Determine the [x, y] coordinate at the center of the cell enclosing the given text.  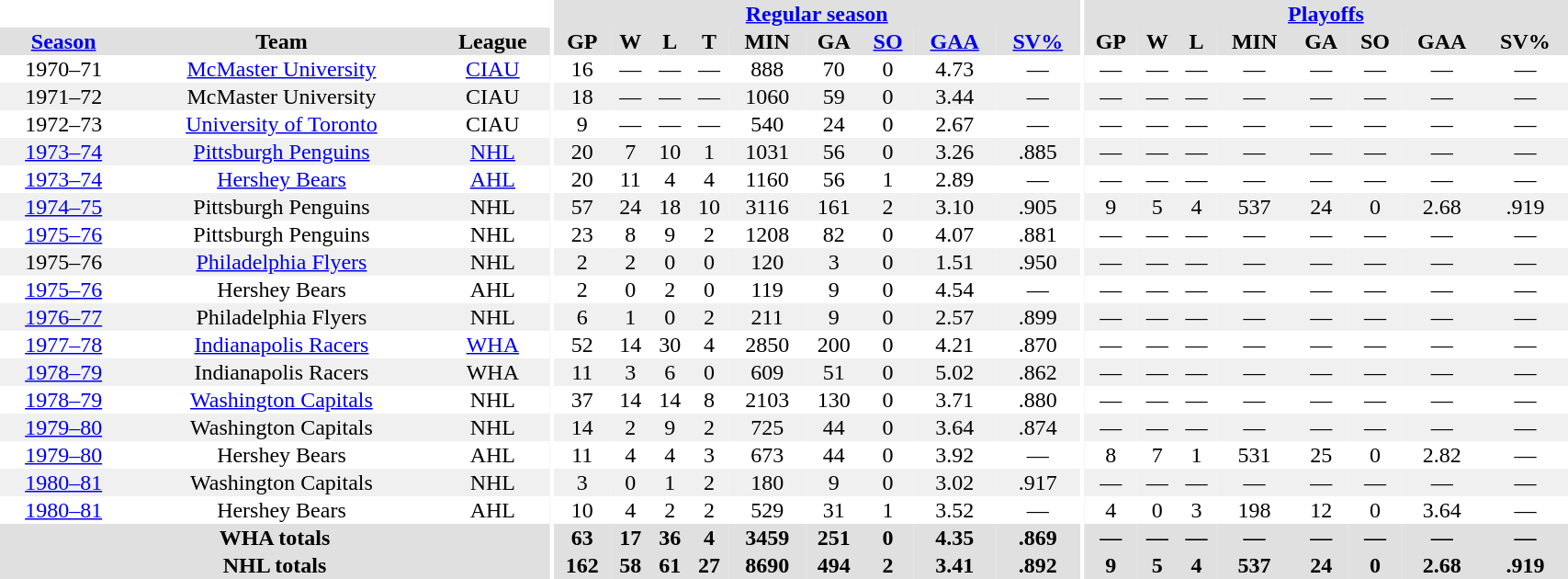
2850 [768, 345]
3.92 [954, 455]
16 [582, 69]
52 [582, 345]
36 [671, 538]
3.02 [954, 482]
162 [582, 565]
1.51 [954, 262]
17 [630, 538]
211 [768, 317]
4.07 [954, 234]
.881 [1038, 234]
University of Toronto [281, 124]
2.67 [954, 124]
League [492, 41]
494 [834, 565]
1060 [768, 96]
Regular season [818, 14]
3459 [768, 538]
Playoffs [1325, 14]
1208 [768, 234]
1970–71 [63, 69]
61 [671, 565]
3.41 [954, 565]
1977–78 [63, 345]
T [709, 41]
180 [768, 482]
31 [834, 510]
4.73 [954, 69]
3.44 [954, 96]
251 [834, 538]
531 [1255, 455]
30 [671, 345]
4.54 [954, 289]
.874 [1038, 427]
8690 [768, 565]
.870 [1038, 345]
2103 [768, 400]
63 [582, 538]
1971–72 [63, 96]
609 [768, 372]
.905 [1038, 207]
119 [768, 289]
70 [834, 69]
198 [1255, 510]
5.02 [954, 372]
1031 [768, 152]
2.82 [1442, 455]
3.71 [954, 400]
.899 [1038, 317]
1976–77 [63, 317]
59 [834, 96]
540 [768, 124]
12 [1321, 510]
51 [834, 372]
25 [1321, 455]
3116 [768, 207]
82 [834, 234]
.892 [1038, 565]
1972–73 [63, 124]
3.26 [954, 152]
.880 [1038, 400]
.950 [1038, 262]
.862 [1038, 372]
2.89 [954, 179]
888 [768, 69]
3.52 [954, 510]
.885 [1038, 152]
529 [768, 510]
200 [834, 345]
37 [582, 400]
725 [768, 427]
27 [709, 565]
Season [63, 41]
4.35 [954, 538]
WHA totals [275, 538]
120 [768, 262]
23 [582, 234]
.917 [1038, 482]
58 [630, 565]
Team [281, 41]
161 [834, 207]
2.57 [954, 317]
NHL totals [275, 565]
57 [582, 207]
1974–75 [63, 207]
4.21 [954, 345]
130 [834, 400]
673 [768, 455]
3.10 [954, 207]
1160 [768, 179]
.869 [1038, 538]
